Identify which cell holds the provided text, then report its (x, y) central coordinate. 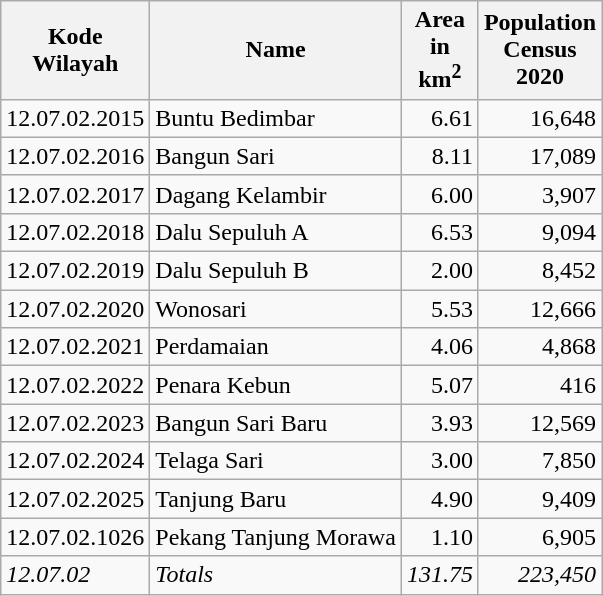
1.10 (440, 537)
3,907 (540, 194)
12.07.02.2025 (76, 499)
12.07.02.2016 (76, 156)
9,409 (540, 499)
12.07.02 (76, 575)
6,905 (540, 537)
12.07.02.2015 (76, 118)
8.11 (440, 156)
Dagang Kelambir (276, 194)
Buntu Bedimbar (276, 118)
Wonosari (276, 309)
12,666 (540, 309)
3.93 (440, 423)
3.00 (440, 461)
Perdamaian (276, 347)
4.06 (440, 347)
16,648 (540, 118)
9,094 (540, 232)
7,850 (540, 461)
131.75 (440, 575)
416 (540, 385)
Area inkm2 (440, 50)
12.07.02.2019 (76, 271)
223,450 (540, 575)
Kode Wilayah (76, 50)
Dalu Sepuluh A (276, 232)
4.90 (440, 499)
12,569 (540, 423)
Dalu Sepuluh B (276, 271)
4,868 (540, 347)
Penara Kebun (276, 385)
Tanjung Baru (276, 499)
17,089 (540, 156)
Pekang Tanjung Morawa (276, 537)
8,452 (540, 271)
12.07.02.2022 (76, 385)
12.07.02.2021 (76, 347)
Totals (276, 575)
12.07.02.2018 (76, 232)
5.07 (440, 385)
6.53 (440, 232)
Bangun Sari Baru (276, 423)
12.07.02.1026 (76, 537)
2.00 (440, 271)
Name (276, 50)
12.07.02.2023 (76, 423)
6.61 (440, 118)
5.53 (440, 309)
12.07.02.2017 (76, 194)
Bangun Sari (276, 156)
12.07.02.2020 (76, 309)
Telaga Sari (276, 461)
12.07.02.2024 (76, 461)
6.00 (440, 194)
PopulationCensus2020 (540, 50)
